Extract the (X, Y) coordinate from the center of the cell holding the provided text.  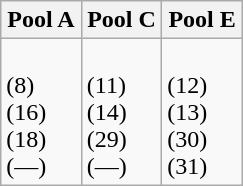
Pool A (42, 20)
Pool E (202, 20)
(8) (16) (18) (—) (42, 112)
(11) (14) (29) (—) (122, 112)
(12) (13) (30) (31) (202, 112)
Pool C (122, 20)
